Search for the cell housing the specified text and yield its [X, Y] center coordinate. 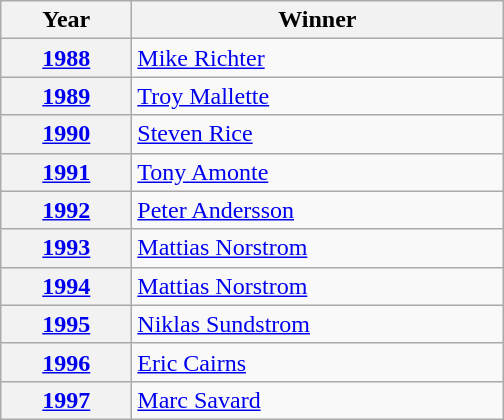
Niklas Sundstrom [318, 324]
1993 [66, 248]
Eric Cairns [318, 362]
1989 [66, 96]
1990 [66, 134]
Winner [318, 20]
1988 [66, 58]
Steven Rice [318, 134]
1996 [66, 362]
1991 [66, 172]
1997 [66, 400]
1994 [66, 286]
Mike Richter [318, 58]
Marc Savard [318, 400]
1995 [66, 324]
Tony Amonte [318, 172]
Peter Andersson [318, 210]
Troy Mallette [318, 96]
Year [66, 20]
1992 [66, 210]
